Return the (X, Y) coordinate for the center point of the cell that contains the specified text.  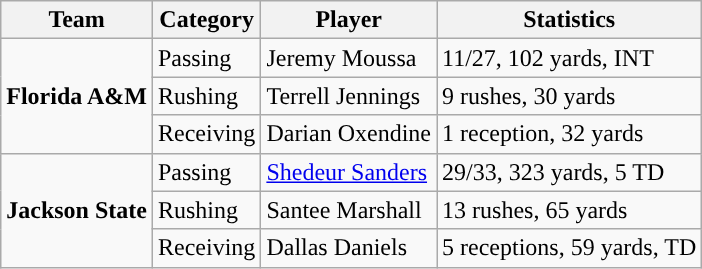
Jackson State (77, 210)
Terrell Jennings (349, 96)
9 rushes, 30 yards (570, 96)
Darian Oxendine (349, 134)
Florida A&M (77, 96)
Jeremy Moussa (349, 58)
13 rushes, 65 yards (570, 210)
1 reception, 32 yards (570, 134)
Player (349, 20)
Santee Marshall (349, 210)
5 receptions, 59 yards, TD (570, 248)
Statistics (570, 20)
Category (206, 20)
Team (77, 20)
Shedeur Sanders (349, 172)
29/33, 323 yards, 5 TD (570, 172)
11/27, 102 yards, INT (570, 58)
Dallas Daniels (349, 248)
